Identify which cell holds the provided text, then report its [x, y] central coordinate. 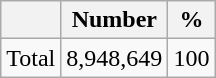
% [192, 20]
Total [31, 58]
8,948,649 [114, 58]
Number [114, 20]
100 [192, 58]
